Capture the cell that displays the provided text and extract its [X, Y] central coordinate. 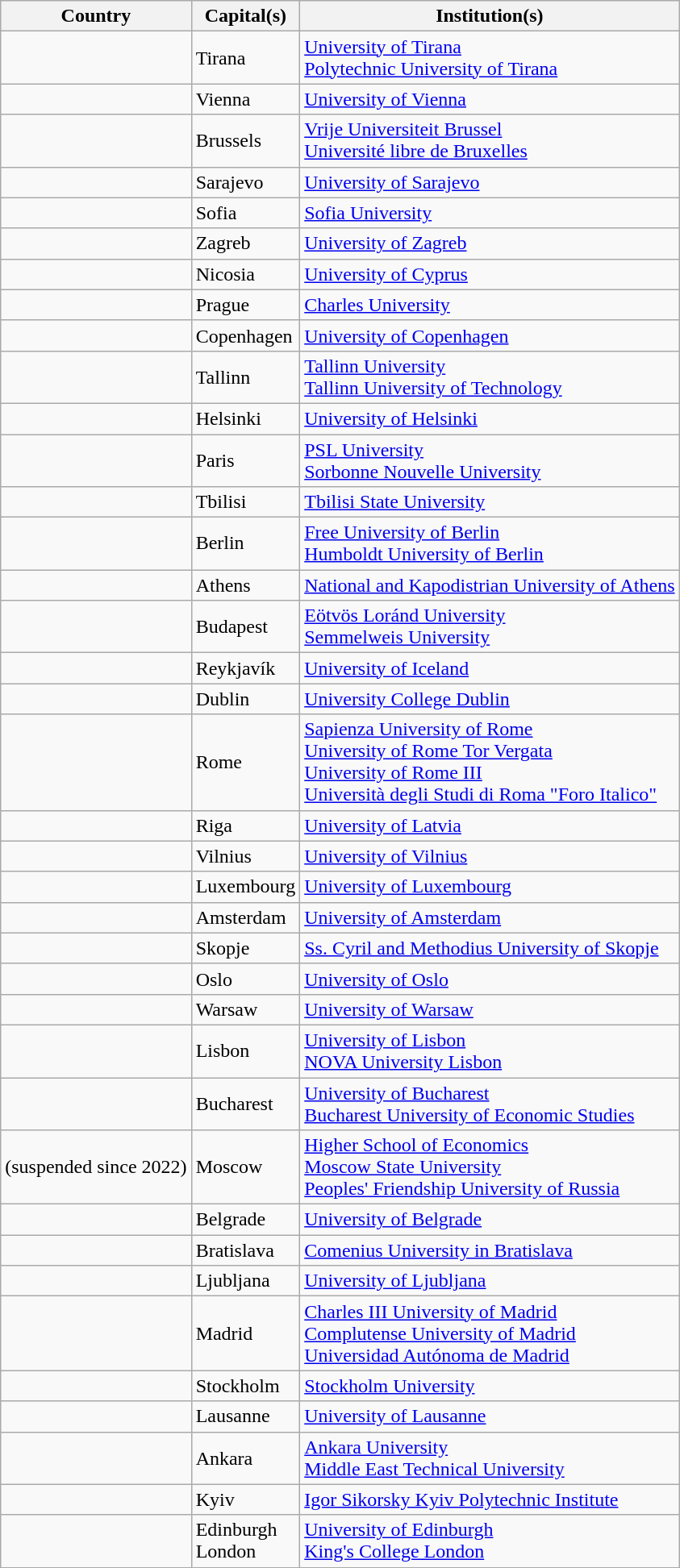
Tirana [245, 58]
Oslo [245, 979]
Brussels [245, 140]
Tbilisi State University [490, 502]
Tallinn [245, 377]
EdinburghLondon [245, 1541]
Institution(s) [490, 16]
(suspended since 2022) [96, 1167]
Moscow [245, 1167]
Vienna [245, 99]
Charles University [490, 305]
University of LisbonNOVA University Lisbon [490, 1051]
Athens [245, 585]
Eötvös Loránd UniversitySemmelweis University [490, 627]
Tallinn UniversityTallinn University of Technology [490, 377]
Bucharest [245, 1103]
Paris [245, 460]
Ankara UniversityMiddle East Technical University [490, 1458]
Reykjavík [245, 668]
Vilnius [245, 856]
Ss. Cyril and Methodius University of Skopje [490, 948]
University of Ljubljana [490, 1281]
Berlin [245, 543]
Lisbon [245, 1051]
University of Vilnius [490, 856]
University of Amsterdam [490, 917]
Stockholm University [490, 1386]
Amsterdam [245, 917]
Tbilisi [245, 502]
Comenius University in Bratislava [490, 1250]
University of Cyprus [490, 274]
University of Iceland [490, 668]
National and Kapodistrian University of Athens [490, 585]
Luxembourg [245, 887]
University of Sarajevo [490, 182]
PSL UniversitySorbonne Nouvelle University [490, 460]
Higher School of EconomicsMoscow State UniversityPeoples' Friendship University of Russia [490, 1167]
University of Vienna [490, 99]
Country [96, 16]
Charles III University of MadridComplutense University of MadridUniversidad Autónoma de Madrid [490, 1333]
Dublin [245, 699]
Budapest [245, 627]
University of Oslo [490, 979]
Sapienza University of RomeUniversity of Rome Tor VergataUniversity of Rome IIIUniversità degli Studi di Roma "Foro Italico" [490, 763]
Rome [245, 763]
Stockholm [245, 1386]
University of Copenhagen [490, 335]
Nicosia [245, 274]
Sofia [245, 213]
University of BucharestBucharest University of Economic Studies [490, 1103]
University of Lausanne [490, 1416]
University of Helsinki [490, 418]
University of Belgrade [490, 1220]
Warsaw [245, 1009]
Zagreb [245, 243]
Ankara [245, 1458]
Prague [245, 305]
Lausanne [245, 1416]
University College Dublin [490, 699]
Helsinki [245, 418]
Madrid [245, 1333]
Vrije Universiteit BrusselUniversité libre de Bruxelles [490, 140]
Skopje [245, 948]
Belgrade [245, 1220]
University of TiranaPolytechnic University of Tirana [490, 58]
University of Luxembourg [490, 887]
Copenhagen [245, 335]
University of Warsaw [490, 1009]
Bratislava [245, 1250]
Riga [245, 826]
Free University of BerlinHumboldt University of Berlin [490, 543]
University of Latvia [490, 826]
University of EdinburghKing's College London [490, 1541]
Sarajevo [245, 182]
Ljubljana [245, 1281]
Kyiv [245, 1499]
Sofia University [490, 213]
Igor Sikorsky Kyiv Polytechnic Institute [490, 1499]
University of Zagreb [490, 243]
Capital(s) [245, 16]
